Output the [x, y] coordinate of the center of the cell containing the given text.  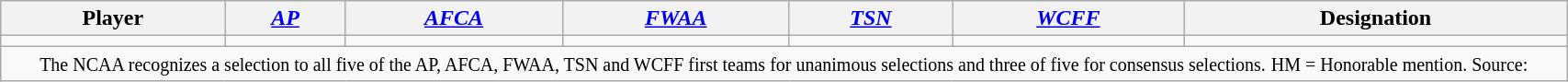
Player [113, 18]
AP [285, 18]
TSN [871, 18]
WCFF [1069, 18]
Designation [1375, 18]
AFCA [454, 18]
FWAA [676, 18]
